Search for the cell housing the specified text and yield its (X, Y) center coordinate. 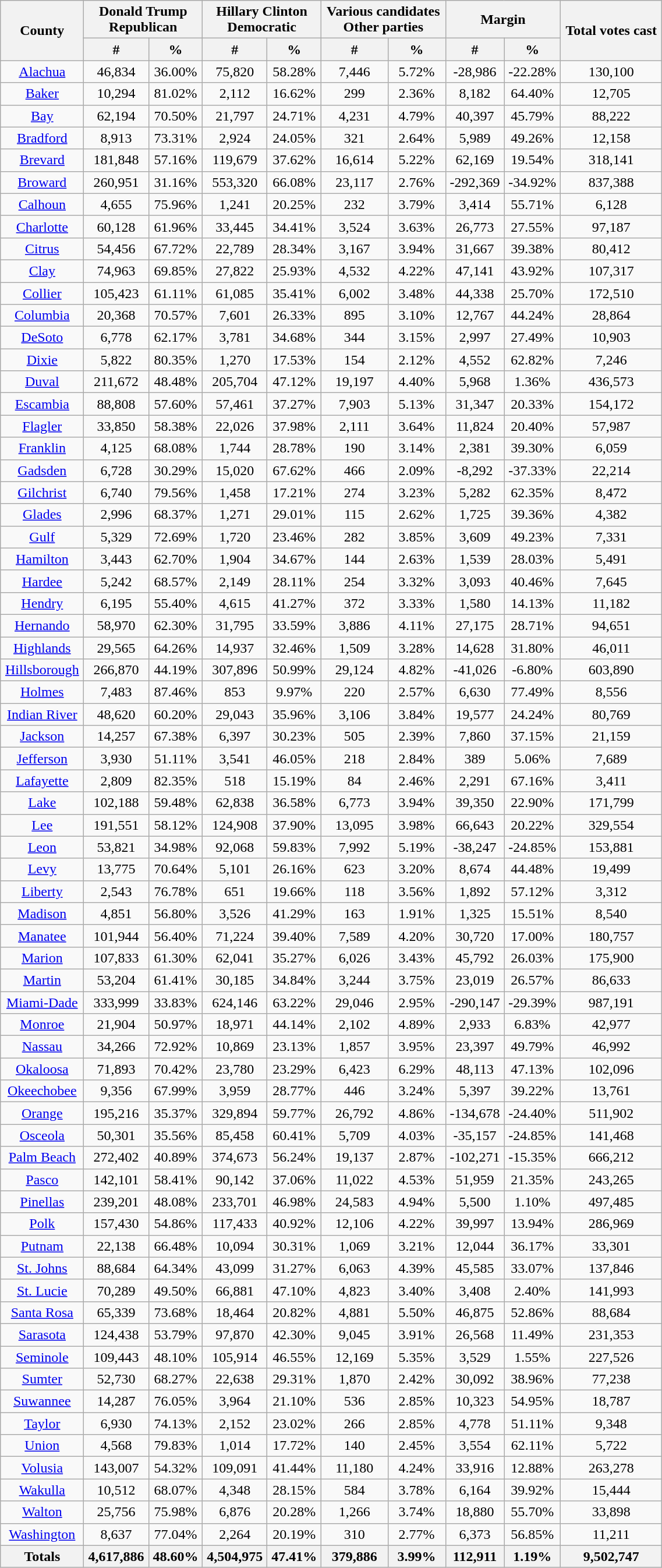
115 (355, 515)
-41,026 (475, 670)
505 (355, 737)
14.13% (532, 603)
142,101 (116, 1180)
45,792 (475, 958)
-35,157 (475, 1135)
3.43% (417, 958)
307,896 (235, 670)
88,222 (611, 116)
2.46% (417, 781)
4.20% (417, 936)
48,620 (116, 714)
6,195 (116, 603)
3,526 (235, 914)
1,857 (355, 1047)
4,348 (235, 1490)
40.89% (176, 1158)
11,022 (355, 1180)
43.92% (532, 271)
266 (355, 1424)
181,848 (116, 160)
Columbia (42, 316)
2,102 (355, 1025)
82.35% (176, 781)
39,997 (475, 1224)
41.27% (295, 603)
140 (355, 1446)
Broward (42, 182)
33.59% (295, 625)
Hillsborough (42, 670)
31.27% (295, 1268)
26,773 (475, 226)
5,491 (611, 559)
5.13% (417, 404)
36.17% (532, 1246)
26.03% (532, 958)
15.51% (532, 914)
4.86% (417, 1113)
20.82% (295, 1312)
8,674 (475, 869)
73.31% (176, 138)
22,026 (235, 426)
154 (355, 360)
Hendry (42, 603)
623 (355, 869)
10,323 (475, 1401)
St. Lucie (42, 1290)
19,499 (611, 869)
76.78% (176, 891)
46,011 (611, 648)
54.86% (176, 1224)
Duval (42, 382)
2.36% (417, 94)
71,893 (116, 1069)
73.68% (176, 1312)
37.06% (295, 1180)
Highlands (42, 648)
5,101 (235, 869)
372 (355, 603)
Sumter (42, 1379)
3.21% (417, 1246)
68.07% (176, 1490)
12,767 (475, 316)
47,141 (475, 271)
Orange (42, 1113)
497,485 (611, 1202)
66,881 (235, 1290)
13.94% (532, 1224)
35.96% (295, 714)
87.46% (176, 692)
102,188 (116, 803)
34.84% (295, 980)
180,757 (611, 936)
26.33% (295, 316)
7,331 (611, 537)
60,128 (116, 226)
33.83% (176, 1002)
40.46% (532, 581)
3.32% (417, 581)
46.55% (295, 1357)
26.57% (532, 980)
12,106 (355, 1224)
3.79% (417, 204)
12.88% (532, 1468)
57,987 (611, 426)
74.13% (176, 1424)
57.12% (532, 891)
-34.92% (532, 182)
20,368 (116, 316)
27.55% (532, 226)
39.36% (532, 515)
35.27% (295, 958)
70.57% (176, 316)
Monroe (42, 1025)
Dixie (42, 360)
61.11% (176, 293)
Clay (42, 271)
3,529 (475, 1357)
47.10% (295, 1290)
143,007 (116, 1468)
105,914 (235, 1357)
Margin (503, 20)
55.70% (532, 1512)
6.29% (417, 1069)
46.05% (295, 759)
34.68% (295, 338)
49.23% (532, 537)
2,924 (235, 138)
32.46% (295, 648)
3,167 (355, 249)
144 (355, 559)
80.35% (176, 360)
22,214 (611, 470)
97,187 (611, 226)
8,637 (116, 1534)
329,894 (235, 1113)
2.42% (417, 1379)
12,158 (611, 138)
42,977 (611, 1025)
2.45% (417, 1446)
-38,247 (475, 847)
119,679 (235, 160)
25.93% (295, 271)
29.01% (295, 515)
Indian River (42, 714)
80,412 (611, 249)
Holmes (42, 692)
57.60% (176, 404)
321 (355, 138)
3,411 (611, 781)
36.00% (176, 72)
53,204 (116, 980)
1,270 (235, 360)
34.98% (176, 847)
218 (355, 759)
46,875 (475, 1312)
70.64% (176, 869)
6,026 (355, 958)
47.13% (532, 1069)
11,824 (475, 426)
3,959 (235, 1091)
-37.33% (532, 470)
44.48% (532, 869)
105,423 (116, 293)
Pasco (42, 1180)
67.99% (176, 1091)
4,617,886 (116, 1556)
511,902 (611, 1113)
2.64% (417, 138)
33,916 (475, 1468)
3,930 (116, 759)
66.08% (295, 182)
62,194 (116, 116)
68.57% (176, 581)
30,185 (235, 980)
5,282 (475, 493)
68.27% (176, 1379)
75.96% (176, 204)
94,651 (611, 625)
3,609 (475, 537)
Miami-Dade (42, 1002)
Gadsden (42, 470)
Donald TrumpRepublican (143, 20)
3.64% (417, 426)
62.70% (176, 559)
10,869 (235, 1047)
15,020 (235, 470)
118 (355, 891)
Washington (42, 1534)
Citrus (42, 249)
837,388 (611, 182)
39.38% (532, 249)
191,551 (116, 825)
35.37% (176, 1113)
70.42% (176, 1069)
10,512 (116, 1490)
4,552 (475, 360)
6,002 (355, 293)
2.87% (417, 1158)
37.90% (295, 825)
3.74% (417, 1512)
11,180 (355, 1468)
62,838 (235, 803)
2.77% (417, 1534)
71,224 (235, 936)
7,903 (355, 404)
11,182 (611, 603)
4.53% (417, 1180)
46,992 (611, 1047)
54.32% (176, 1468)
171,799 (611, 803)
3.98% (417, 825)
23.13% (295, 1047)
Baker (42, 94)
220 (355, 692)
101,944 (116, 936)
39.40% (295, 936)
48.08% (176, 1202)
7,601 (235, 316)
90,142 (235, 1180)
10,294 (116, 94)
2.76% (417, 182)
4.79% (417, 116)
23,117 (355, 182)
9,045 (355, 1335)
-6.80% (532, 670)
77.04% (176, 1534)
536 (355, 1401)
23,397 (475, 1047)
Hernando (42, 625)
24.71% (295, 116)
41.44% (295, 1468)
Charlotte (42, 226)
79.56% (176, 493)
Hamilton (42, 559)
72.92% (176, 1047)
34.67% (295, 559)
52,730 (116, 1379)
59.83% (295, 847)
18,464 (235, 1312)
2,933 (475, 1025)
211,672 (116, 382)
3.15% (417, 338)
-134,678 (475, 1113)
53,821 (116, 847)
2.12% (417, 360)
61,085 (235, 293)
6,128 (611, 204)
1,271 (235, 515)
4.11% (417, 625)
17.72% (295, 1446)
153,881 (611, 847)
35.56% (176, 1135)
6.83% (532, 1025)
28.34% (295, 249)
33,301 (611, 1246)
-102,271 (475, 1158)
13,775 (116, 869)
272,402 (116, 1158)
2,543 (116, 891)
Sarasota (42, 1335)
59.77% (295, 1113)
18,787 (611, 1401)
3,312 (611, 891)
28.11% (295, 581)
Jackson (42, 737)
75.98% (176, 1512)
10,094 (235, 1246)
21.10% (295, 1401)
67.62% (295, 470)
79.83% (176, 1446)
5,968 (475, 382)
40,397 (475, 116)
1,870 (355, 1379)
2.62% (417, 515)
37.27% (295, 404)
5,329 (116, 537)
88,808 (116, 404)
3,408 (475, 1290)
39.92% (532, 1490)
4,532 (355, 271)
33,445 (235, 226)
3.28% (417, 648)
3.56% (417, 891)
62.82% (532, 360)
23.02% (295, 1424)
-8,292 (475, 470)
466 (355, 470)
Hillary ClintonDemocratic (262, 20)
260,951 (116, 182)
76.05% (176, 1401)
84 (355, 781)
6,423 (355, 1069)
263,278 (611, 1468)
50.99% (295, 670)
2,997 (475, 338)
47.12% (295, 382)
Wakulla (42, 1490)
67.38% (176, 737)
17.21% (295, 493)
603,890 (611, 670)
3,554 (475, 1446)
6,773 (355, 803)
29,046 (355, 1002)
7,446 (355, 72)
5,500 (475, 1202)
1.55% (532, 1357)
15,444 (611, 1490)
7,689 (611, 759)
33,898 (611, 1512)
1.91% (417, 914)
2.84% (417, 759)
195,216 (116, 1113)
Volusia (42, 1468)
48,113 (475, 1069)
3.40% (417, 1290)
333,999 (116, 1002)
8,182 (475, 94)
117,433 (235, 1224)
57,461 (235, 404)
4,778 (475, 1424)
2,291 (475, 781)
Osceola (42, 1135)
2,996 (116, 515)
48.10% (176, 1357)
58,970 (116, 625)
10,903 (611, 338)
25,756 (116, 1512)
56.24% (295, 1158)
38.96% (532, 1379)
3.91% (417, 1335)
2,111 (355, 426)
20.28% (295, 1512)
130,100 (611, 72)
69.85% (176, 271)
36.58% (295, 803)
3,414 (475, 204)
28.03% (532, 559)
1,744 (235, 448)
Collier (42, 293)
274 (355, 493)
St. Johns (42, 1268)
175,900 (611, 958)
60.20% (176, 714)
Manatee (42, 936)
44.24% (532, 316)
Polk (42, 1224)
4,655 (116, 204)
33,850 (116, 426)
56.40% (176, 936)
1.36% (532, 382)
31,795 (235, 625)
30.29% (176, 470)
35.41% (295, 293)
64.40% (532, 94)
70.50% (176, 116)
124,908 (235, 825)
49.26% (532, 138)
2,149 (235, 581)
54,456 (116, 249)
12,044 (475, 1246)
49.50% (176, 1290)
26,792 (355, 1113)
Nassau (42, 1047)
1.19% (532, 1556)
1,014 (235, 1446)
3.24% (417, 1091)
4,231 (355, 116)
Franklin (42, 448)
27,175 (475, 625)
17.00% (532, 936)
3.75% (417, 980)
40.92% (295, 1224)
7,860 (475, 737)
5,822 (116, 360)
Bay (42, 116)
Putnam (42, 1246)
14,257 (116, 737)
6,630 (475, 692)
3.23% (417, 493)
518 (235, 781)
1,892 (475, 891)
3.14% (417, 448)
31.16% (176, 182)
44.19% (176, 670)
4.40% (417, 382)
50.97% (176, 1025)
Liberty (42, 891)
286,969 (611, 1224)
3.33% (417, 603)
63.22% (295, 1002)
3,781 (235, 338)
Gilchrist (42, 493)
72.69% (176, 537)
8,472 (611, 493)
29.31% (295, 1379)
3,541 (235, 759)
1,069 (355, 1246)
Total votes cast (611, 30)
3.99% (417, 1556)
4.24% (417, 1468)
-290,147 (475, 1002)
74,963 (116, 271)
329,554 (611, 825)
23,019 (475, 980)
3.20% (417, 869)
43,099 (235, 1268)
2.95% (417, 1002)
389 (475, 759)
6,930 (116, 1424)
154,172 (611, 404)
56.85% (532, 1534)
Jefferson (42, 759)
231,353 (611, 1335)
254 (355, 581)
1.10% (532, 1202)
102,096 (611, 1069)
25.70% (532, 293)
59.48% (176, 803)
58.41% (176, 1180)
-15.35% (532, 1158)
68.08% (176, 448)
3,106 (355, 714)
Alachua (42, 72)
2,112 (235, 94)
Escambia (42, 404)
30,092 (475, 1379)
379,886 (355, 1556)
4,881 (355, 1312)
37.15% (532, 737)
39.30% (532, 448)
344 (355, 338)
60.41% (295, 1135)
227,526 (611, 1357)
30.31% (295, 1246)
23.46% (295, 537)
Madison (42, 914)
233,701 (235, 1202)
4.82% (417, 670)
23.29% (295, 1069)
-22.28% (532, 72)
29,124 (355, 670)
Totals (42, 1556)
318,141 (611, 160)
53.79% (176, 1335)
Palm Beach (42, 1158)
Glades (42, 515)
239,201 (116, 1202)
Marion (42, 958)
Suwannee (42, 1401)
2.40% (532, 1290)
14,287 (116, 1401)
7,992 (355, 847)
44.14% (295, 1025)
4.39% (417, 1268)
22,638 (235, 1379)
21,797 (235, 116)
28,864 (611, 316)
9.97% (295, 692)
2,809 (116, 781)
97,870 (235, 1335)
46.98% (295, 1202)
Lake (42, 803)
5.72% (417, 72)
14,937 (235, 648)
Various candidatesOther parties (384, 20)
58.12% (176, 825)
Taylor (42, 1424)
Union (42, 1446)
2.39% (417, 737)
29,565 (116, 648)
26.16% (295, 869)
374,673 (235, 1158)
1,539 (475, 559)
8,913 (116, 138)
77,238 (611, 1379)
56.80% (176, 914)
6,740 (116, 493)
6,876 (235, 1512)
County (42, 30)
27,822 (235, 271)
6,778 (116, 338)
46,834 (116, 72)
68.37% (176, 515)
9,356 (116, 1091)
163 (355, 914)
42.30% (295, 1335)
62.35% (532, 493)
Levy (42, 869)
37.98% (295, 426)
27.49% (532, 338)
3,443 (116, 559)
31,667 (475, 249)
5,722 (611, 1446)
112,911 (475, 1556)
47.41% (295, 1556)
Martin (42, 980)
22,789 (235, 249)
4,125 (116, 448)
-292,369 (475, 182)
2,381 (475, 448)
3.48% (417, 293)
266,870 (116, 670)
28.71% (532, 625)
4,851 (116, 914)
4,615 (235, 603)
107,833 (116, 958)
55.71% (532, 204)
Gulf (42, 537)
33.07% (532, 1268)
299 (355, 94)
12,705 (611, 94)
50,301 (116, 1135)
55.40% (176, 603)
57.16% (176, 160)
24.05% (295, 138)
2,264 (235, 1534)
987,191 (611, 1002)
30,720 (475, 936)
624,146 (235, 1002)
30.23% (295, 737)
141,468 (611, 1135)
13,761 (611, 1091)
3.95% (417, 1047)
31,347 (475, 404)
5,242 (116, 581)
DeSoto (42, 338)
11.49% (532, 1335)
66.48% (176, 1246)
24,583 (355, 1202)
20.22% (532, 825)
4,382 (611, 515)
62,041 (235, 958)
853 (235, 692)
3,524 (355, 226)
75,820 (235, 72)
-29.39% (532, 1002)
2.09% (417, 470)
2,152 (235, 1424)
65,339 (116, 1312)
41.29% (295, 914)
-28,986 (475, 72)
Brevard (42, 160)
31.80% (532, 648)
3,964 (235, 1401)
19.66% (295, 891)
45.79% (532, 116)
20.25% (295, 204)
7,246 (611, 360)
62.17% (176, 338)
5.50% (417, 1312)
28.78% (295, 448)
Leon (42, 847)
232 (355, 204)
44,338 (475, 293)
172,510 (611, 293)
1,725 (475, 515)
34.41% (295, 226)
5.06% (532, 759)
92,068 (235, 847)
Bradford (42, 138)
6,728 (116, 470)
5.35% (417, 1357)
1,509 (355, 648)
553,320 (235, 182)
141,993 (611, 1290)
5.19% (417, 847)
Calhoun (42, 204)
5,397 (475, 1091)
1,241 (235, 204)
4.89% (417, 1025)
7,589 (355, 936)
61.30% (176, 958)
3.10% (417, 316)
Lafayette (42, 781)
2.57% (417, 692)
20.19% (295, 1534)
Walton (42, 1512)
5,989 (475, 138)
243,265 (611, 1180)
3.85% (417, 537)
4,504,975 (235, 1556)
62.30% (176, 625)
205,704 (235, 382)
24.24% (532, 714)
28.77% (295, 1091)
77.49% (532, 692)
23,780 (235, 1069)
45,585 (475, 1268)
28.15% (295, 1490)
436,573 (611, 382)
21.35% (532, 1180)
2.63% (417, 559)
7,645 (611, 581)
124,438 (116, 1335)
48.48% (176, 382)
66,643 (475, 825)
86,633 (611, 980)
282 (355, 537)
22.90% (532, 803)
157,430 (116, 1224)
49.79% (532, 1047)
80,769 (611, 714)
4,568 (116, 1446)
20.40% (532, 426)
4,823 (355, 1290)
8,556 (611, 692)
Okeechobee (42, 1091)
1,325 (475, 914)
58.38% (176, 426)
19,197 (355, 382)
62,169 (475, 160)
Santa Rosa (42, 1312)
18,971 (235, 1025)
16,614 (355, 160)
51,959 (475, 1180)
107,317 (611, 271)
85,458 (235, 1135)
5.22% (417, 160)
6,397 (235, 737)
13,095 (355, 825)
64.26% (176, 648)
19,577 (475, 714)
1,904 (235, 559)
48.60% (176, 1556)
8,540 (611, 914)
21,904 (116, 1025)
18,880 (475, 1512)
666,212 (611, 1158)
7,483 (116, 692)
-24.40% (532, 1113)
446 (355, 1091)
651 (235, 891)
Flagler (42, 426)
29,043 (235, 714)
19,137 (355, 1158)
64.34% (176, 1268)
14,628 (475, 648)
310 (355, 1534)
16.62% (295, 94)
3.63% (417, 226)
9,348 (611, 1424)
17.53% (295, 360)
109,091 (235, 1468)
584 (355, 1490)
52.86% (532, 1312)
15.19% (295, 781)
6,164 (475, 1490)
39,350 (475, 803)
Pinellas (42, 1202)
22,138 (116, 1246)
Seminole (42, 1357)
3,093 (475, 581)
109,443 (116, 1357)
61.41% (176, 980)
1,580 (475, 603)
1,720 (235, 537)
11,211 (611, 1534)
67.72% (176, 249)
Okaloosa (42, 1069)
70,289 (116, 1290)
1,458 (235, 493)
4.03% (417, 1135)
4.94% (417, 1202)
1,266 (355, 1512)
895 (355, 316)
20.33% (532, 404)
61.96% (176, 226)
39.22% (532, 1091)
6,059 (611, 448)
9,502,747 (611, 1556)
37.62% (295, 160)
58.28% (295, 72)
3.78% (417, 1490)
26,568 (475, 1335)
81.02% (176, 94)
190 (355, 448)
12,169 (355, 1357)
34,266 (116, 1047)
62.11% (532, 1446)
19.54% (532, 160)
67.16% (532, 781)
54.95% (532, 1401)
Hardee (42, 581)
6,063 (355, 1268)
Lee (42, 825)
137,846 (611, 1268)
3.84% (417, 714)
21,159 (611, 737)
3,886 (355, 625)
5,709 (355, 1135)
6,373 (475, 1534)
3,244 (355, 980)
